For the text-containing cell, return its midpoint in (X, Y) coordinate format. 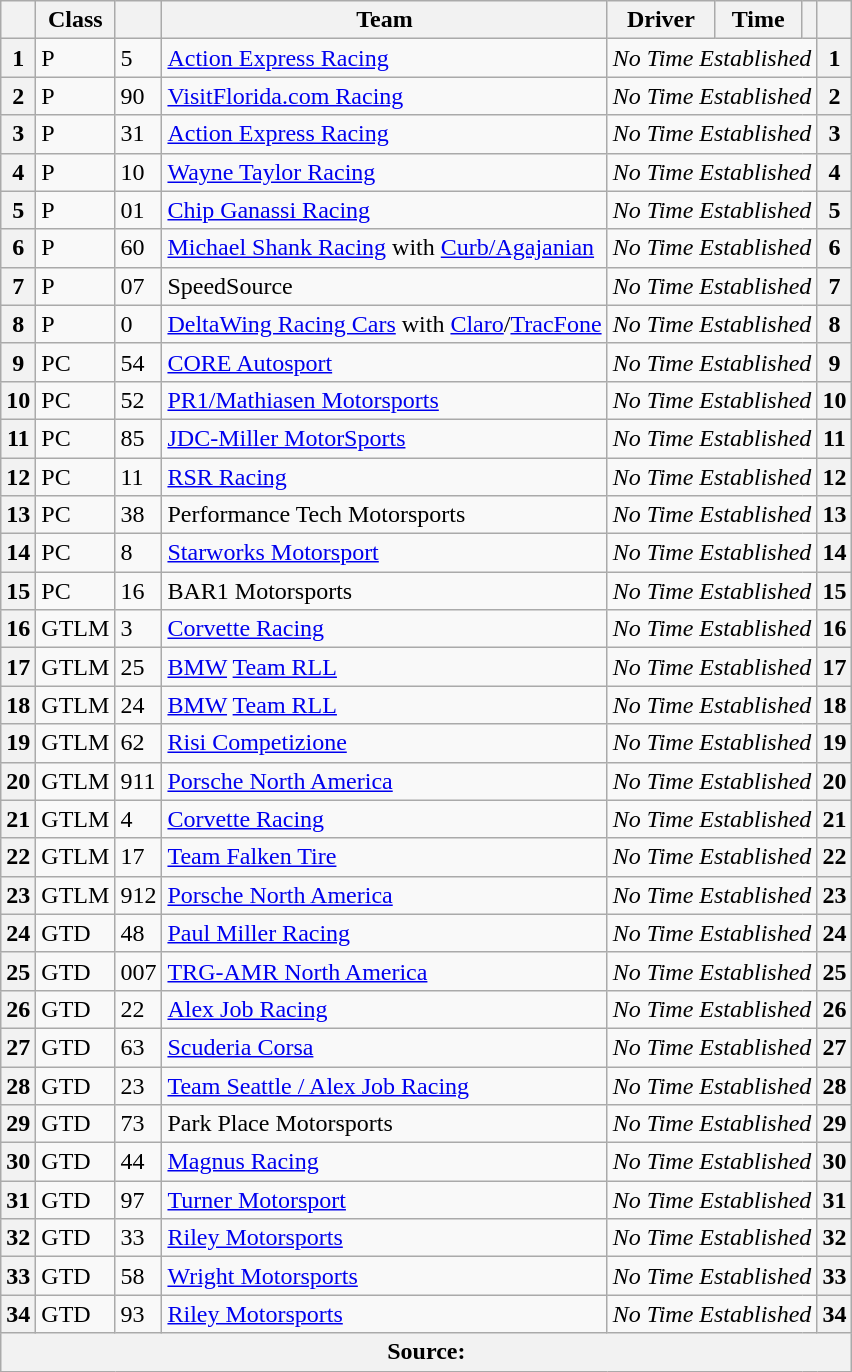
Chip Ganassi Racing (384, 210)
Scuderia Corsa (384, 1047)
JDC-Miller MotorSports (384, 438)
54 (138, 362)
SpeedSource (384, 286)
912 (138, 895)
DeltaWing Racing Cars with Claro/TracFone (384, 324)
52 (138, 400)
CORE Autosport (384, 362)
44 (138, 1162)
Starworks Motorsport (384, 553)
Team Seattle / Alex Job Racing (384, 1085)
Performance Tech Motorsports (384, 515)
Park Place Motorsports (384, 1124)
97 (138, 1200)
90 (138, 96)
Turner Motorsport (384, 1200)
Driver (661, 20)
07 (138, 286)
911 (138, 781)
BAR1 Motorsports (384, 591)
0 (138, 324)
Alex Job Racing (384, 1009)
Source: (426, 1352)
Time (758, 20)
Michael Shank Racing with Curb/Agajanian (384, 248)
01 (138, 210)
VisitFlorida.com Racing (384, 96)
RSR Racing (384, 477)
58 (138, 1276)
Wright Motorsports (384, 1276)
TRG-AMR North America (384, 971)
PR1/Mathiasen Motorsports (384, 400)
85 (138, 438)
007 (138, 971)
Magnus Racing (384, 1162)
73 (138, 1124)
Risi Competizione (384, 743)
Paul Miller Racing (384, 933)
Class (76, 20)
Team Falken Tire (384, 857)
62 (138, 743)
60 (138, 248)
Wayne Taylor Racing (384, 172)
63 (138, 1047)
93 (138, 1314)
Team (384, 20)
48 (138, 933)
38 (138, 515)
